Search for the cell housing the specified text and yield its (X, Y) center coordinate. 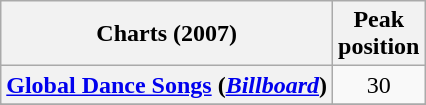
Peakposition (379, 34)
30 (379, 85)
Global Dance Songs (Billboard) (167, 85)
Charts (2007) (167, 34)
